Extract the [x, y] coordinate from the center of the cell holding the provided text.  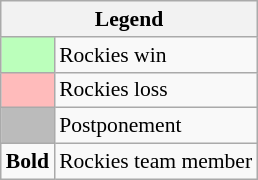
Legend [129, 19]
Rockies team member [156, 162]
Postponement [156, 126]
Rockies win [156, 55]
Bold [28, 162]
Rockies loss [156, 90]
